Scan for the cell matching the given text and deliver its [X, Y] coordinate at center. 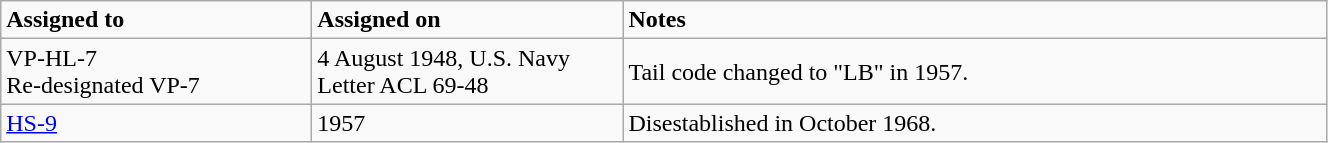
VP-HL-7Re-designated VP-7 [156, 72]
HS-9 [156, 123]
4 August 1948, U.S. Navy Letter ACL 69-48 [468, 72]
Assigned to [156, 20]
1957 [468, 123]
Disestablished in October 1968. [975, 123]
Tail code changed to "LB" in 1957. [975, 72]
Assigned on [468, 20]
Notes [975, 20]
